Extract the (X, Y) coordinate from the center of the cell holding the provided text.  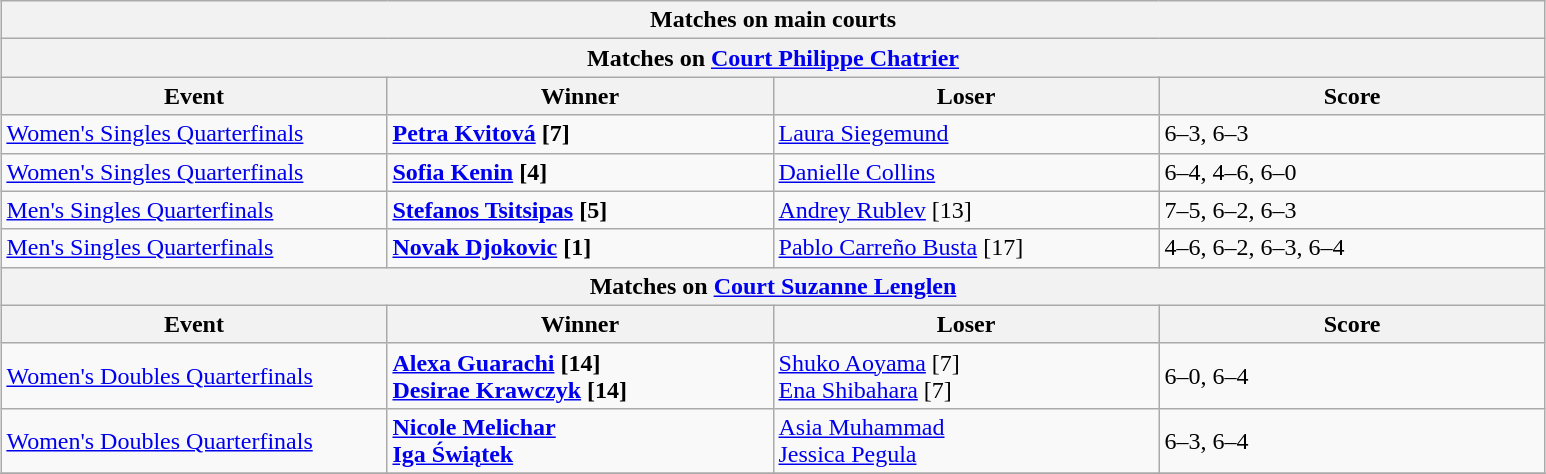
Petra Kvitová [7] (580, 134)
Pablo Carreño Busta [17] (966, 248)
6–0, 6–4 (1352, 376)
Novak Djokovic [1] (580, 248)
Sofia Kenin [4] (580, 172)
Alexa Guarachi [14] Desirae Krawczyk [14] (580, 376)
Matches on main courts (773, 20)
Matches on Court Philippe Chatrier (773, 58)
Shuko Aoyama [7] Ena Shibahara [7] (966, 376)
7–5, 6–2, 6–3 (1352, 210)
Matches on Court Suzanne Lenglen (773, 286)
4–6, 6–2, 6–3, 6–4 (1352, 248)
Danielle Collins (966, 172)
Andrey Rublev [13] (966, 210)
6–3, 6–3 (1352, 134)
Laura Siegemund (966, 134)
6–3, 6–4 (1352, 440)
6–4, 4–6, 6–0 (1352, 172)
Nicole Melichar Iga Świątek (580, 440)
Asia Muhammad Jessica Pegula (966, 440)
Stefanos Tsitsipas [5] (580, 210)
